Locate the cell with the specified text and output its [X, Y] center coordinate. 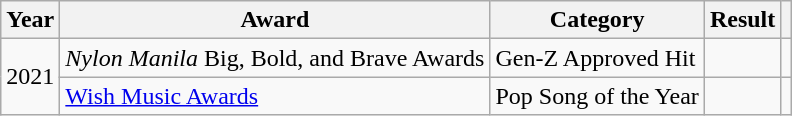
2021 [30, 77]
Nylon Manila Big, Bold, and Brave Awards [275, 58]
Gen-Z Approved Hit [597, 58]
Category [597, 20]
Year [30, 20]
Award [275, 20]
Wish Music Awards [275, 96]
Result [742, 20]
Pop Song of the Year [597, 96]
